For the text-containing cell, return its midpoint in [X, Y] coordinate format. 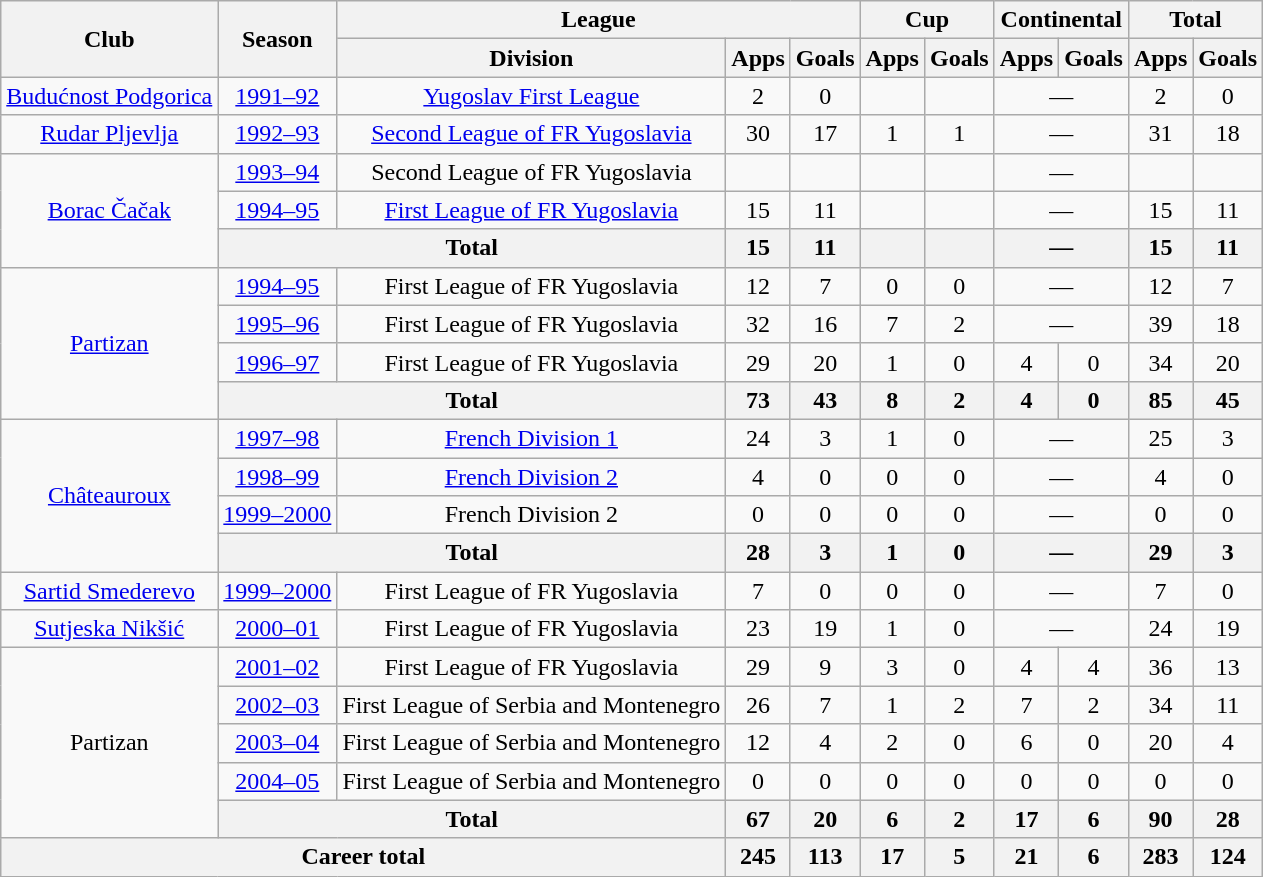
League [598, 20]
283 [1160, 857]
39 [1160, 324]
2001–02 [278, 667]
1993–94 [278, 172]
25 [1160, 438]
Yugoslav First League [532, 96]
Season [278, 39]
245 [758, 857]
16 [825, 324]
124 [1228, 857]
90 [1160, 819]
32 [758, 324]
113 [825, 857]
43 [825, 400]
Continental [1061, 20]
Sartid Smederevo [110, 591]
1997–98 [278, 438]
French Division 1 [532, 438]
1998–99 [278, 477]
Sutjeska Nikšić [110, 629]
2002–03 [278, 705]
Rudar Pljevlja [110, 134]
2003–04 [278, 743]
Career total [364, 857]
Borac Čačak [110, 210]
2000–01 [278, 629]
9 [825, 667]
36 [1160, 667]
85 [1160, 400]
5 [959, 857]
Châteauroux [110, 495]
1995–96 [278, 324]
23 [758, 629]
45 [1228, 400]
Division [532, 58]
Budućnost Podgorica [110, 96]
73 [758, 400]
26 [758, 705]
1991–92 [278, 96]
1992–93 [278, 134]
31 [1160, 134]
Club [110, 39]
1996–97 [278, 362]
67 [758, 819]
21 [1026, 857]
8 [892, 400]
Cup [927, 20]
13 [1228, 667]
2004–05 [278, 781]
30 [758, 134]
